Return the [x, y] coordinate for the center point of the cell that contains the specified text.  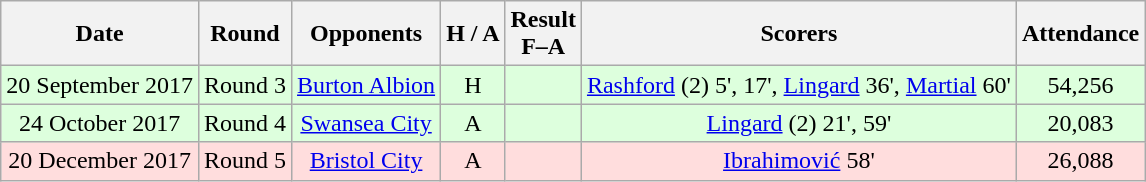
Opponents [366, 34]
Swansea City [366, 123]
Burton Albion [366, 85]
Round 4 [244, 123]
ResultF–A [543, 34]
H / A [473, 34]
26,088 [1080, 161]
Scorers [798, 34]
Ibrahimović 58' [798, 161]
Round 3 [244, 85]
Date [100, 34]
20 December 2017 [100, 161]
Round [244, 34]
H [473, 85]
24 October 2017 [100, 123]
Round 5 [244, 161]
20,083 [1080, 123]
Bristol City [366, 161]
Rashford (2) 5', 17', Lingard 36', Martial 60' [798, 85]
Attendance [1080, 34]
20 September 2017 [100, 85]
54,256 [1080, 85]
Lingard (2) 21', 59' [798, 123]
